Scan for the cell matching the given text and deliver its (X, Y) coordinate at center. 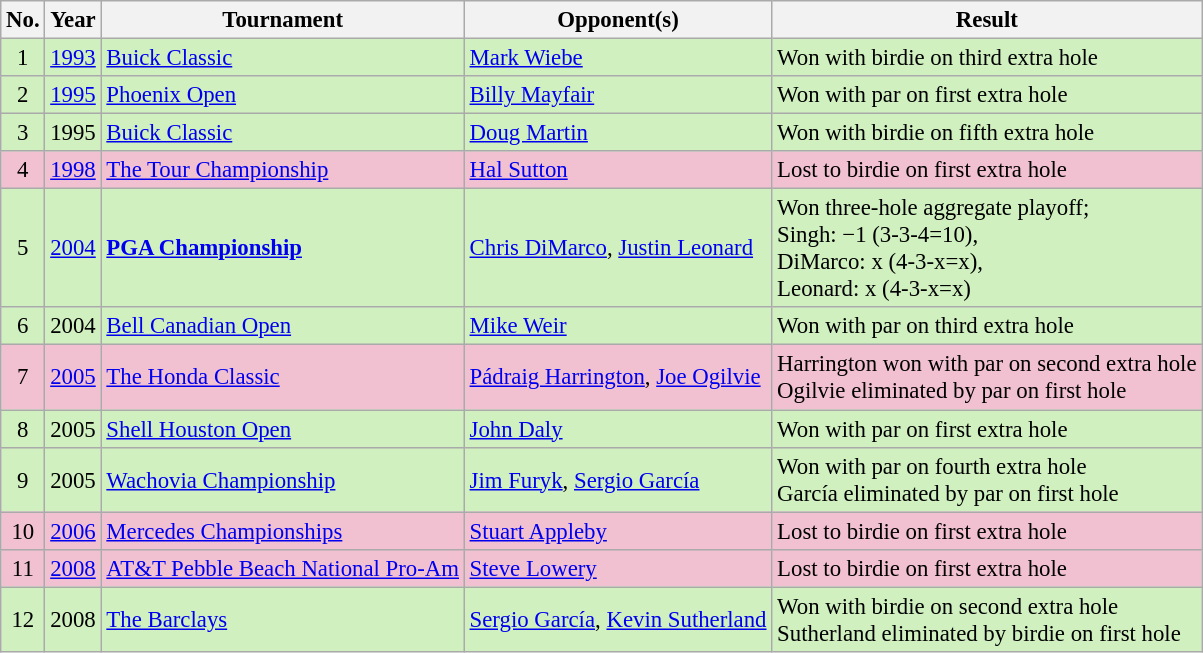
Doug Martin (618, 133)
Won with par on fourth extra holeGarcía eliminated by par on first hole (987, 480)
Stuart Appleby (618, 531)
The Tour Championship (282, 170)
1993 (73, 58)
9 (23, 480)
Year (73, 20)
1998 (73, 170)
Won with par on third extra hole (987, 327)
Shell Houston Open (282, 429)
2006 (73, 531)
Steve Lowery (618, 568)
Mark Wiebe (618, 58)
Phoenix Open (282, 95)
The Barclays (282, 620)
3 (23, 133)
Billy Mayfair (618, 95)
Mike Weir (618, 327)
2 (23, 95)
7 (23, 378)
10 (23, 531)
Tournament (282, 20)
PGA Championship (282, 248)
Won with birdie on third extra hole (987, 58)
11 (23, 568)
Opponent(s) (618, 20)
Won with birdie on fifth extra hole (987, 133)
John Daly (618, 429)
Bell Canadian Open (282, 327)
6 (23, 327)
5 (23, 248)
8 (23, 429)
Chris DiMarco, Justin Leonard (618, 248)
Sergio García, Kevin Sutherland (618, 620)
Jim Furyk, Sergio García (618, 480)
1 (23, 58)
Hal Sutton (618, 170)
AT&T Pebble Beach National Pro-Am (282, 568)
The Honda Classic (282, 378)
Result (987, 20)
No. (23, 20)
4 (23, 170)
Harrington won with par on second extra holeOgilvie eliminated by par on first hole (987, 378)
Wachovia Championship (282, 480)
Won with birdie on second extra holeSutherland eliminated by birdie on first hole (987, 620)
Won three-hole aggregate playoff;Singh: −1 (3-3-4=10),DiMarco: x (4-3-x=x),Leonard: x (4-3-x=x) (987, 248)
Pádraig Harrington, Joe Ogilvie (618, 378)
Mercedes Championships (282, 531)
12 (23, 620)
